Return the (X, Y) coordinate for the center point of the cell that contains the specified text.  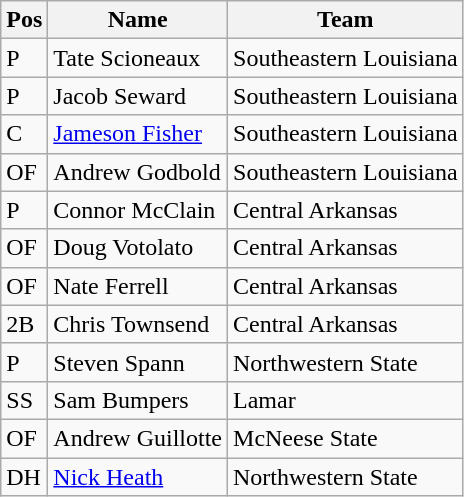
Jameson Fisher (138, 134)
Tate Scioneaux (138, 58)
DH (24, 477)
Andrew Godbold (138, 172)
SS (24, 400)
Pos (24, 20)
Chris Townsend (138, 324)
Nick Heath (138, 477)
C (24, 134)
Team (346, 20)
Doug Votolato (138, 248)
Lamar (346, 400)
Sam Bumpers (138, 400)
Name (138, 20)
Andrew Guillotte (138, 438)
McNeese State (346, 438)
Nate Ferrell (138, 286)
Connor McClain (138, 210)
Jacob Seward (138, 96)
2B (24, 324)
Steven Spann (138, 362)
